From the cell containing the given text, extract its center point as (x, y) coordinate. 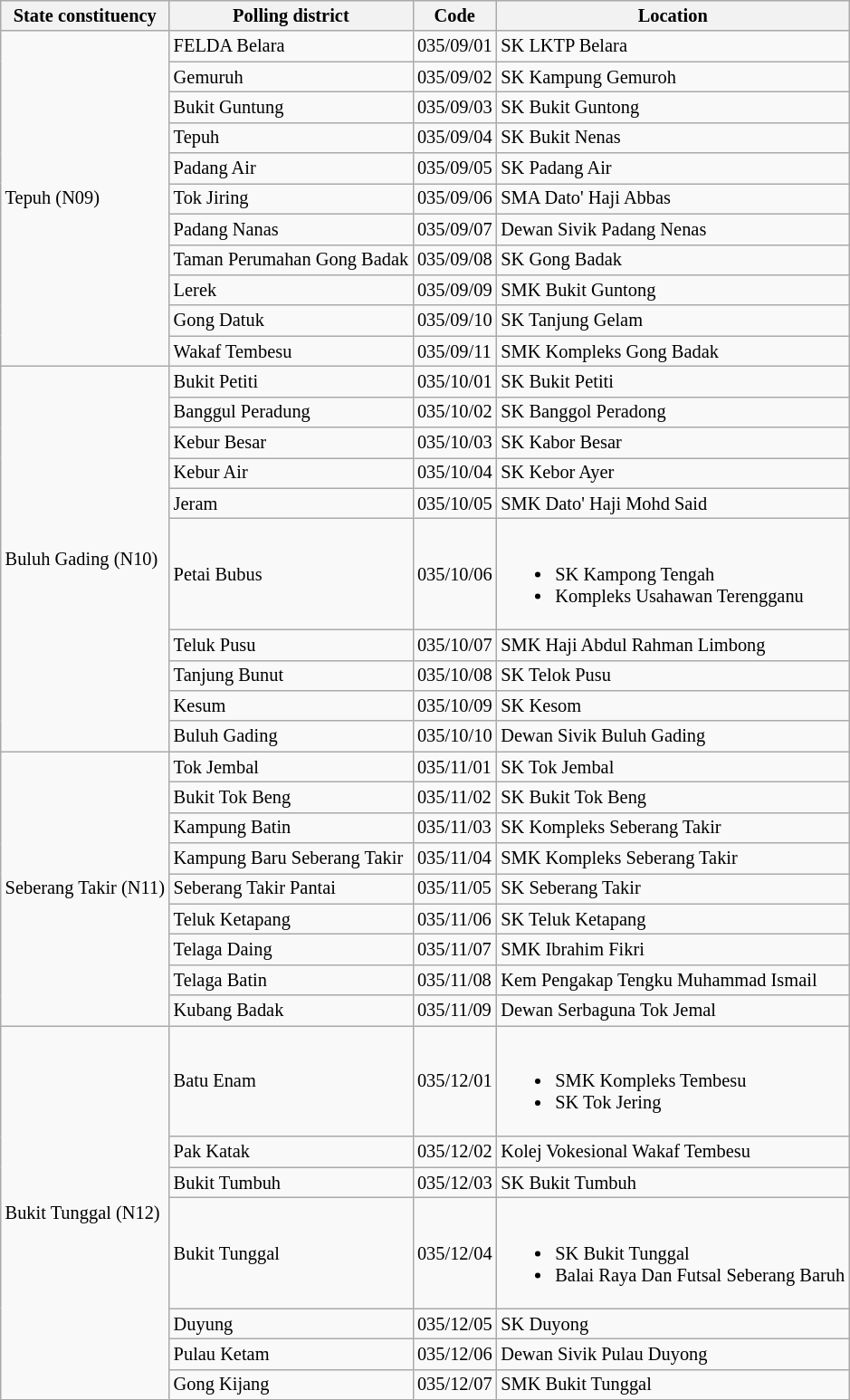
035/10/08 (454, 676)
Gong Kijang (291, 1385)
035/09/06 (454, 198)
Padang Air (291, 168)
035/09/08 (454, 260)
Kampung Batin (291, 828)
Petai Bubus (291, 573)
FELDA Belara (291, 46)
SK Banggol Peradong (673, 412)
Taman Perumahan Gong Badak (291, 260)
035/09/04 (454, 138)
035/11/05 (454, 888)
035/09/02 (454, 77)
SK Bukit Petiti (673, 381)
State constituency (85, 15)
SK Tok Jembal (673, 767)
035/10/03 (454, 443)
SMK Haji Abdul Rahman Limbong (673, 645)
SMK Dato' Haji Mohd Said (673, 503)
SK Tanjung Gelam (673, 321)
Tanjung Bunut (291, 676)
035/12/07 (454, 1385)
035/11/06 (454, 919)
035/09/10 (454, 321)
035/12/03 (454, 1183)
Kampung Baru Seberang Takir (291, 858)
Seberang Takir Pantai (291, 888)
Kolej Vokesional Wakaf Tembesu (673, 1152)
SK Kabor Besar (673, 443)
Kebur Besar (291, 443)
SK Kompleks Seberang Takir (673, 828)
Polling district (291, 15)
Tok Jiring (291, 198)
Kesum (291, 705)
Dewan Sivik Pulau Duyong (673, 1354)
SK Padang Air (673, 168)
Gemuruh (291, 77)
035/10/01 (454, 381)
Padang Nanas (291, 229)
035/09/01 (454, 46)
SK Bukit Tok Beng (673, 797)
Seberang Takir (N11) (85, 889)
Dewan Sivik Padang Nenas (673, 229)
Lerek (291, 290)
Pulau Ketam (291, 1354)
035/11/09 (454, 1011)
SK Duyong (673, 1324)
Tepuh (291, 138)
Bukit Petiti (291, 381)
SK Bukit TunggalBalai Raya Dan Futsal Seberang Baruh (673, 1252)
035/10/06 (454, 573)
Telaga Batin (291, 980)
Bukit Tumbuh (291, 1183)
035/09/05 (454, 168)
035/10/05 (454, 503)
SK Bukit Guntong (673, 107)
SK Telok Pusu (673, 676)
Kebur Air (291, 473)
035/11/04 (454, 858)
Bukit Tok Beng (291, 797)
SMK Ibrahim Fikri (673, 950)
035/10/07 (454, 645)
035/10/04 (454, 473)
SK Bukit Nenas (673, 138)
SK Kampong TengahKompleks Usahawan Terengganu (673, 573)
SMA Dato' Haji Abbas (673, 198)
035/09/03 (454, 107)
035/12/04 (454, 1252)
SK Kebor Ayer (673, 473)
035/12/01 (454, 1080)
Kem Pengakap Tengku Muhammad Ismail (673, 980)
Teluk Ketapang (291, 919)
Tok Jembal (291, 767)
Bukit Tunggal (291, 1252)
Location (673, 15)
035/11/03 (454, 828)
Jeram (291, 503)
SK LKTP Belara (673, 46)
Buluh Gading (N10) (85, 558)
SK Kesom (673, 705)
035/09/11 (454, 351)
SK Seberang Takir (673, 888)
SK Gong Badak (673, 260)
Tepuh (N09) (85, 198)
SMK Kompleks Gong Badak (673, 351)
Gong Datuk (291, 321)
035/12/05 (454, 1324)
SMK Kompleks Seberang Takir (673, 858)
035/10/02 (454, 412)
SMK Bukit Tunggal (673, 1385)
035/11/08 (454, 980)
Telaga Daing (291, 950)
035/12/06 (454, 1354)
Duyung (291, 1324)
Bukit Tunggal (N12) (85, 1212)
035/11/02 (454, 797)
SK Bukit Tumbuh (673, 1183)
Pak Katak (291, 1152)
Teluk Pusu (291, 645)
035/12/02 (454, 1152)
Wakaf Tembesu (291, 351)
SK Teluk Ketapang (673, 919)
Dewan Sivik Buluh Gading (673, 736)
035/11/01 (454, 767)
Batu Enam (291, 1080)
Dewan Serbaguna Tok Jemal (673, 1011)
Code (454, 15)
035/10/09 (454, 705)
SK Kampung Gemuroh (673, 77)
035/09/09 (454, 290)
SMK Bukit Guntong (673, 290)
Kubang Badak (291, 1011)
035/09/07 (454, 229)
SMK Kompleks TembesuSK Tok Jering (673, 1080)
Bukit Guntung (291, 107)
035/11/07 (454, 950)
035/10/10 (454, 736)
Buluh Gading (291, 736)
Banggul Peradung (291, 412)
